Capture the cell that displays the provided text and extract its (x, y) central coordinate. 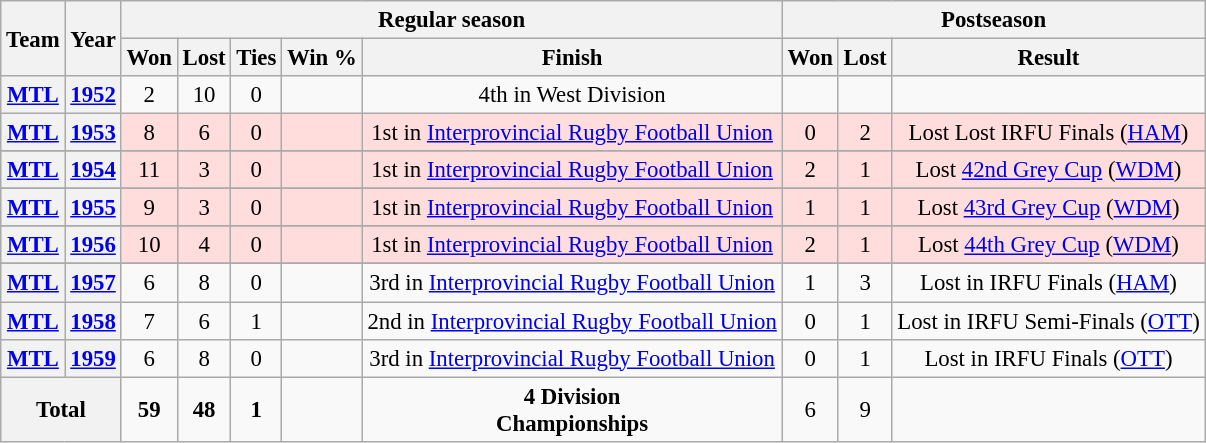
1955 (93, 208)
48 (204, 410)
Finish (572, 58)
Postseason (994, 20)
Lost 44th Grey Cup (WDM) (1048, 245)
1953 (93, 133)
1957 (93, 283)
Lost 42nd Grey Cup (WDM) (1048, 170)
1958 (93, 321)
1956 (93, 245)
Lost in IRFU Semi-Finals (OTT) (1048, 321)
1954 (93, 170)
Lost 43rd Grey Cup (WDM) (1048, 208)
59 (149, 410)
11 (149, 170)
Team (33, 38)
Lost in IRFU Finals (HAM) (1048, 283)
Result (1048, 58)
Total (61, 410)
Lost Lost IRFU Finals (HAM) (1048, 133)
1952 (93, 95)
Regular season (452, 20)
7 (149, 321)
4 DivisionChampionships (572, 410)
2nd in Interprovincial Rugby Football Union (572, 321)
4 (204, 245)
4th in West Division (572, 95)
Year (93, 38)
Ties (256, 58)
Win % (322, 58)
1959 (93, 358)
Lost in IRFU Finals (OTT) (1048, 358)
